Return [x, y] of the center of cell containing provided text 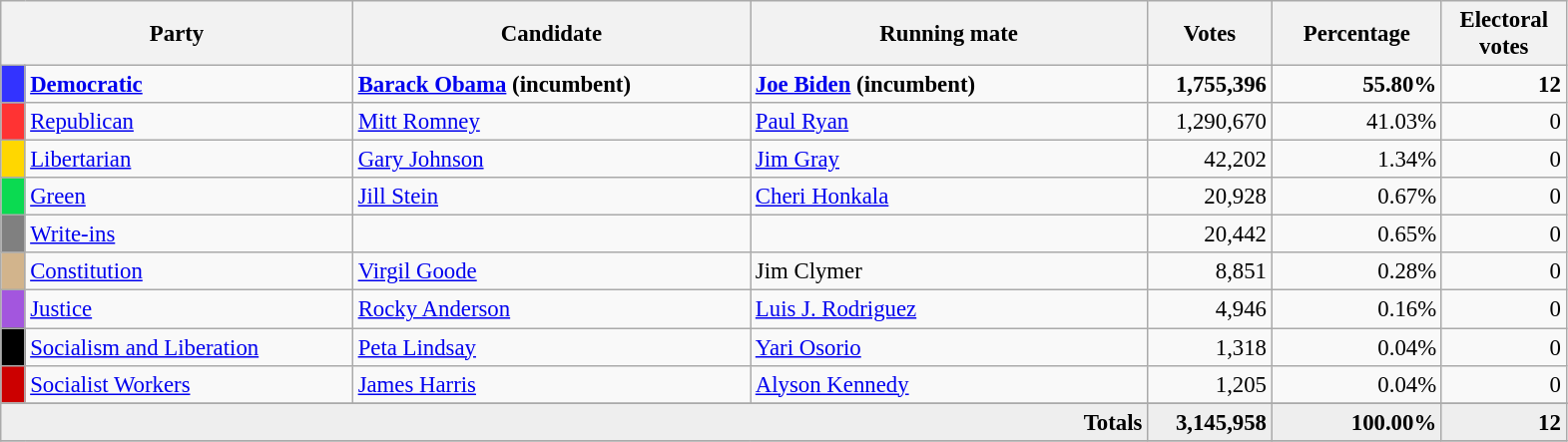
Electoral votes [1503, 34]
Peta Lindsay [551, 347]
Candidate [551, 34]
Paul Ryan [949, 122]
0.65% [1356, 234]
Socialism and Liberation [189, 347]
Virgil Goode [551, 272]
Yari Osorio [949, 347]
Luis J. Rodriguez [949, 309]
Barack Obama (incumbent) [551, 85]
Cheri Honkala [949, 197]
Socialist Workers [189, 384]
Republican [189, 122]
100.00% [1356, 422]
42,202 [1210, 160]
Percentage [1356, 34]
1,755,396 [1210, 85]
James Harris [551, 384]
3,145,958 [1210, 422]
20,442 [1210, 234]
0.67% [1356, 197]
Write-ins [189, 234]
Rocky Anderson [551, 309]
Running mate [949, 34]
1,318 [1210, 347]
4,946 [1210, 309]
Votes [1210, 34]
20,928 [1210, 197]
Jill Stein [551, 197]
Constitution [189, 272]
Totals [575, 422]
Green [189, 197]
Jim Gray [949, 160]
8,851 [1210, 272]
Joe Biden (incumbent) [949, 85]
Mitt Romney [551, 122]
Libertarian [189, 160]
Alyson Kennedy [949, 384]
0.28% [1356, 272]
Justice [189, 309]
Jim Clymer [949, 272]
Democratic [189, 85]
41.03% [1356, 122]
1.34% [1356, 160]
55.80% [1356, 85]
Gary Johnson [551, 160]
Party [178, 34]
0.16% [1356, 309]
1,290,670 [1210, 122]
1,205 [1210, 384]
